Determine the (x, y) coordinate at the center of the cell enclosing the given text.  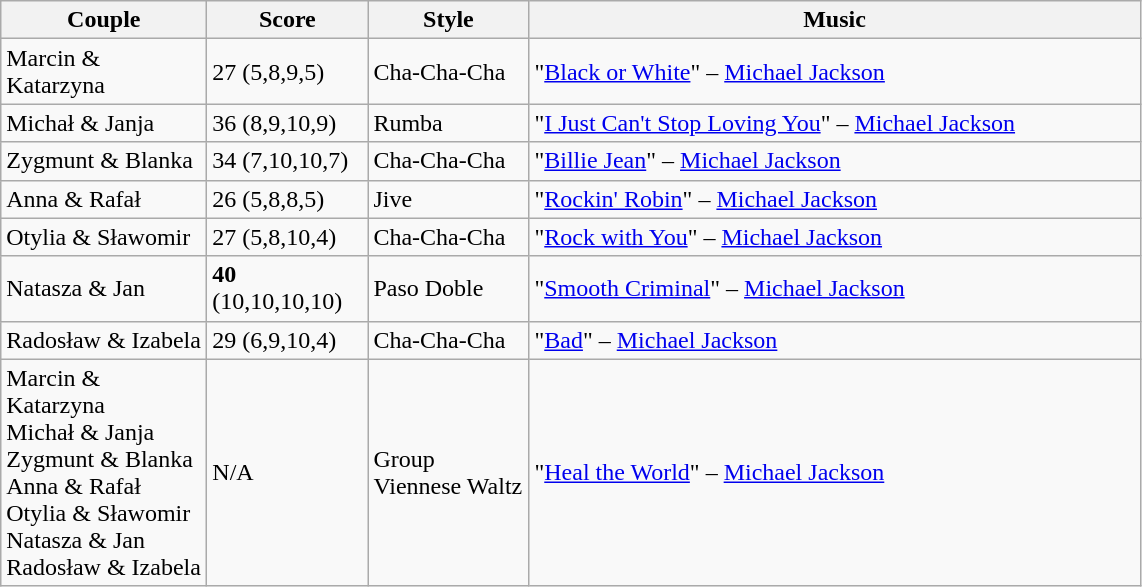
Anna & Rafał (104, 199)
40 (10,10,10,10) (288, 288)
Zygmunt & Blanka (104, 161)
"Bad" – Michael Jackson (834, 340)
34 (7,10,10,7) (288, 161)
36 (8,9,10,9) (288, 123)
Couple (104, 20)
N/A (288, 472)
Rumba (448, 123)
Group Viennese Waltz (448, 472)
Music (834, 20)
Marcin & Katarzyna (104, 72)
"Heal the World" – Michael Jackson (834, 472)
29 (6,9,10,4) (288, 340)
"I Just Can't Stop Loving You" – Michael Jackson (834, 123)
Natasza & Jan (104, 288)
Michał & Janja (104, 123)
"Rockin' Robin" – Michael Jackson (834, 199)
"Black or White" – Michael Jackson (834, 72)
Style (448, 20)
Score (288, 20)
Jive (448, 199)
26 (5,8,8,5) (288, 199)
Paso Doble (448, 288)
Otylia & Sławomir (104, 237)
"Billie Jean" – Michael Jackson (834, 161)
Radosław & Izabela (104, 340)
27 (5,8,9,5) (288, 72)
"Rock with You" – Michael Jackson (834, 237)
"Smooth Criminal" – Michael Jackson (834, 288)
Marcin & KatarzynaMichał & JanjaZygmunt & BlankaAnna & RafałOtylia & SławomirNatasza & JanRadosław & Izabela (104, 472)
27 (5,8,10,4) (288, 237)
